Output the [x, y] coordinate of the center of the cell containing the given text.  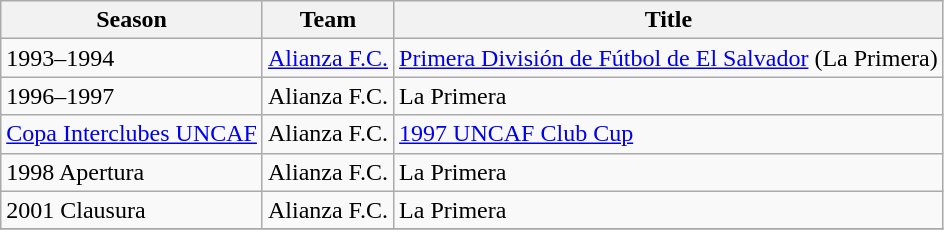
Team [328, 20]
Primera División de Fútbol de El Salvador (La Primera) [669, 58]
2001 Clausura [132, 210]
1993–1994 [132, 58]
1998 Apertura [132, 172]
1996–1997 [132, 96]
Season [132, 20]
Title [669, 20]
Copa Interclubes UNCAF [132, 134]
1997 UNCAF Club Cup [669, 134]
